Pinpoint the cell where the given text exists, returning its (x, y) midpoint coordinate. 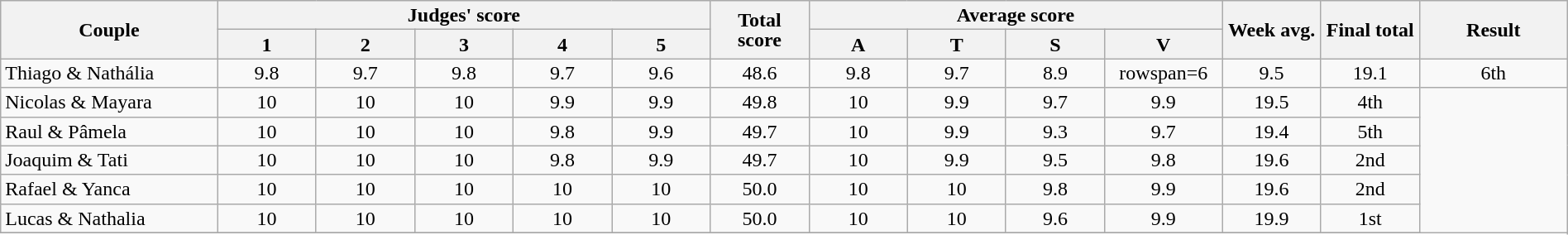
A (858, 45)
19.9 (1272, 218)
48.6 (759, 73)
5th (1370, 131)
Judges' score (464, 15)
1 (266, 45)
V (1164, 45)
T (956, 45)
Thiago & Nathália (109, 73)
19.1 (1370, 73)
2 (366, 45)
19.4 (1272, 131)
Joaquim & Tati (109, 161)
rowspan=6 (1164, 73)
Result (1494, 30)
Nicolas & Mayara (109, 103)
Week avg. (1272, 30)
Lucas & Nathalia (109, 218)
8.9 (1055, 73)
5 (662, 45)
1st (1370, 218)
6th (1494, 73)
19.5 (1272, 103)
4 (562, 45)
Final total (1370, 30)
Total score (759, 30)
Rafael & Yanca (109, 189)
Couple (109, 30)
49.8 (759, 103)
S (1055, 45)
9.3 (1055, 131)
Average score (1016, 15)
Raul & Pâmela (109, 131)
4th (1370, 103)
3 (463, 45)
